Scan for the cell matching the given text and deliver its (X, Y) coordinate at center. 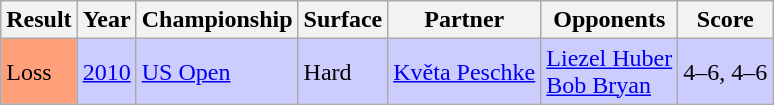
Loss (39, 72)
Year (106, 20)
2010 (106, 72)
Květa Peschke (464, 72)
Result (39, 20)
Liezel Huber Bob Bryan (610, 72)
Hard (343, 72)
Opponents (610, 20)
Surface (343, 20)
4–6, 4–6 (726, 72)
Partner (464, 20)
Score (726, 20)
Championship (217, 20)
US Open (217, 72)
